Capture the cell that displays the provided text and extract its (X, Y) central coordinate. 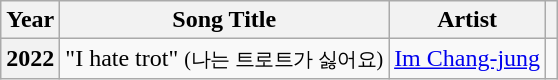
Year (30, 20)
Song Title (224, 20)
"I hate trot" (나는 트로트가 싫어요) (224, 59)
Im Chang-jung (468, 59)
2022 (30, 59)
Artist (468, 20)
